Identify which cell holds the provided text, then report its (x, y) central coordinate. 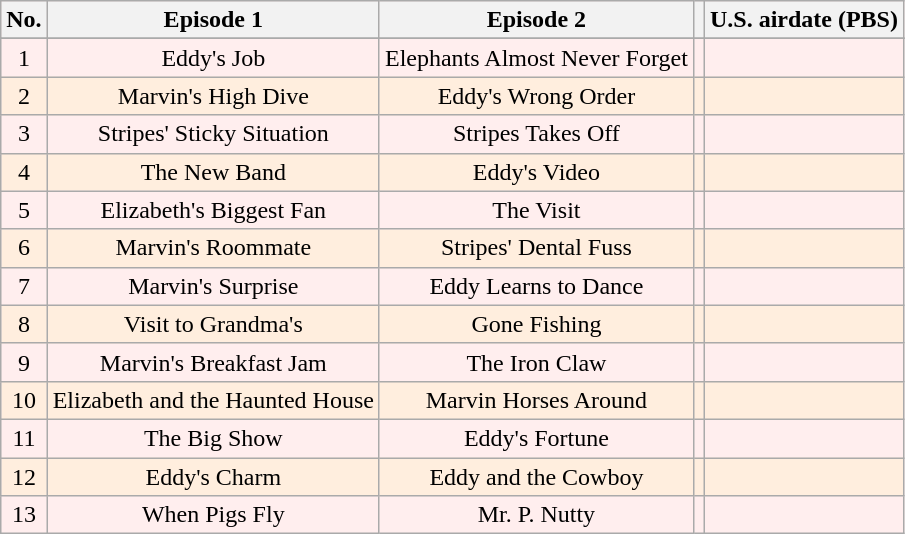
Eddy's Job (213, 58)
Marvin's Surprise (213, 286)
Gone Fishing (536, 324)
Stripes' Dental Fuss (536, 248)
Elizabeth's Biggest Fan (213, 210)
9 (24, 362)
8 (24, 324)
4 (24, 172)
Marvin's Roommate (213, 248)
3 (24, 134)
12 (24, 477)
6 (24, 248)
Stripes Takes Off (536, 134)
11 (24, 438)
7 (24, 286)
Elephants Almost Never Forget (536, 58)
2 (24, 96)
Elizabeth and the Haunted House (213, 400)
Marvin's Breakfast Jam (213, 362)
1 (24, 58)
Marvin's High Dive (213, 96)
13 (24, 515)
5 (24, 210)
The Big Show (213, 438)
Episode 2 (536, 20)
Episode 1 (213, 20)
Stripes' Sticky Situation (213, 134)
10 (24, 400)
Eddy's Fortune (536, 438)
Eddy's Wrong Order (536, 96)
Eddy and the Cowboy (536, 477)
The New Band (213, 172)
Marvin Horses Around (536, 400)
Eddy's Charm (213, 477)
U.S. airdate (PBS) (804, 20)
Visit to Grandma's (213, 324)
Eddy Learns to Dance (536, 286)
Eddy's Video (536, 172)
The Iron Claw (536, 362)
Mr. P. Nutty (536, 515)
When Pigs Fly (213, 515)
The Visit (536, 210)
No. (24, 20)
